Pinpoint the cell where the given text exists, returning its [X, Y] midpoint coordinate. 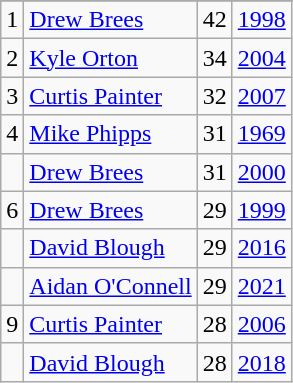
42 [214, 20]
2007 [262, 96]
6 [12, 210]
2016 [262, 248]
2000 [262, 172]
32 [214, 96]
3 [12, 96]
9 [12, 324]
2004 [262, 58]
2021 [262, 286]
2006 [262, 324]
1999 [262, 210]
1969 [262, 134]
1998 [262, 20]
1 [12, 20]
2 [12, 58]
34 [214, 58]
2018 [262, 362]
Kyle Orton [110, 58]
Aidan O'Connell [110, 286]
4 [12, 134]
Mike Phipps [110, 134]
